Pinpoint the cell where the given text exists, returning its (x, y) midpoint coordinate. 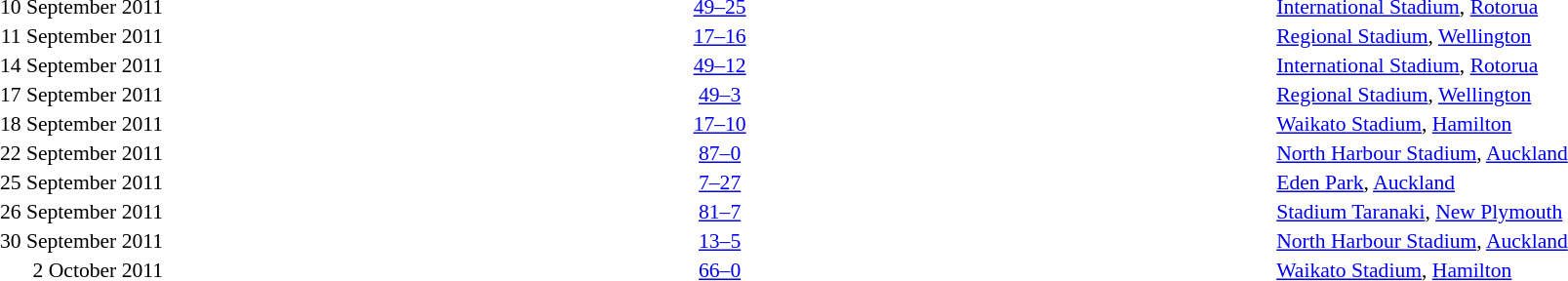
81–7 (720, 212)
13–5 (720, 241)
49–12 (720, 65)
17–10 (720, 124)
49–3 (720, 95)
87–0 (720, 153)
7–27 (720, 182)
17–16 (720, 36)
